For the text-containing cell, return its midpoint in [X, Y] coordinate format. 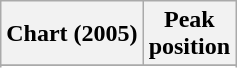
Chart (2005) [72, 34]
Peak position [189, 34]
